Pinpoint the cell where the given text exists, returning its [X, Y] midpoint coordinate. 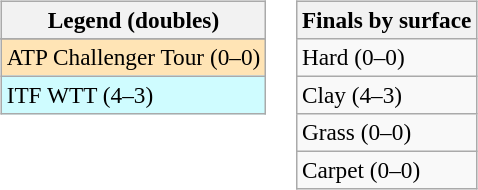
Legend (doubles) [133, 20]
Clay (4–3) [387, 95]
ITF WTT (4–3) [133, 95]
Grass (0–0) [387, 133]
Carpet (0–0) [387, 171]
ATP Challenger Tour (0–0) [133, 57]
Hard (0–0) [387, 57]
Finals by surface [387, 20]
